From the cell containing the given text, extract its center point as (X, Y) coordinate. 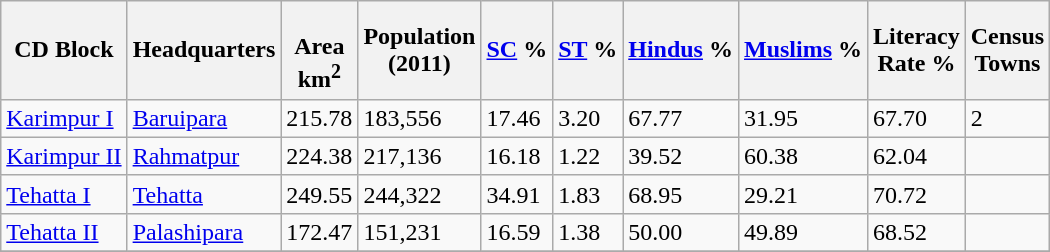
249.55 (320, 194)
70.72 (917, 194)
29.21 (802, 194)
ST % (588, 50)
172.47 (320, 232)
Headquarters (204, 50)
3.20 (588, 118)
Rahmatpur (204, 156)
31.95 (802, 118)
16.59 (517, 232)
183,556 (420, 118)
Areakm2 (320, 50)
67.70 (917, 118)
SC % (517, 50)
Karimpur I (64, 118)
224.38 (320, 156)
49.89 (802, 232)
Population(2011) (420, 50)
34.91 (517, 194)
Hindus % (681, 50)
2 (1007, 118)
67.77 (681, 118)
Tehatta I (64, 194)
Tehatta (204, 194)
68.52 (917, 232)
217,136 (420, 156)
Baruipara (204, 118)
CD Block (64, 50)
17.46 (517, 118)
244,322 (420, 194)
215.78 (320, 118)
CensusTowns (1007, 50)
1.38 (588, 232)
151,231 (420, 232)
60.38 (802, 156)
16.18 (517, 156)
62.04 (917, 156)
Karimpur II (64, 156)
Tehatta II (64, 232)
68.95 (681, 194)
Palashipara (204, 232)
39.52 (681, 156)
1.22 (588, 156)
Muslims % (802, 50)
Literacy Rate % (917, 50)
50.00 (681, 232)
1.83 (588, 194)
